Pinpoint the cell where the given text exists, returning its (x, y) midpoint coordinate. 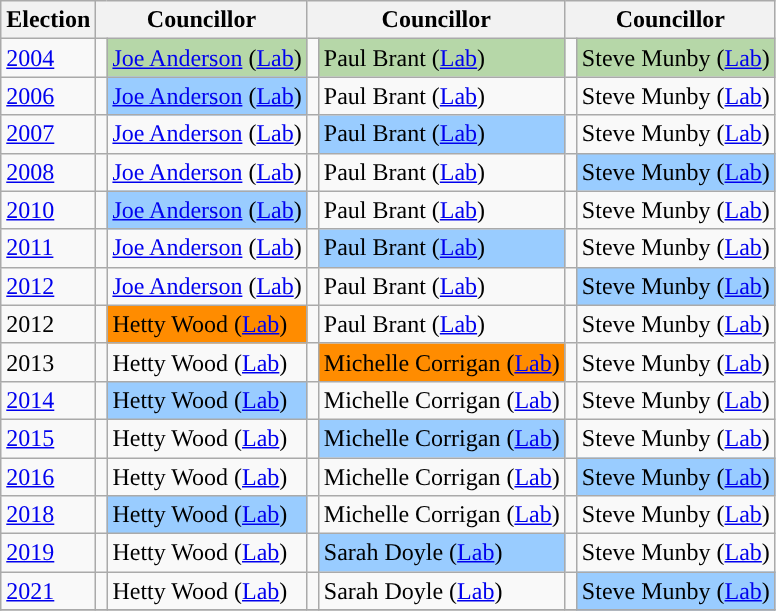
2021 (48, 591)
2010 (48, 210)
2004 (48, 58)
2019 (48, 553)
2011 (48, 248)
2014 (48, 400)
2016 (48, 477)
Election (48, 20)
2006 (48, 96)
2007 (48, 134)
2008 (48, 172)
2018 (48, 515)
2015 (48, 438)
2013 (48, 362)
